For the text-containing cell, return its midpoint in (X, Y) coordinate format. 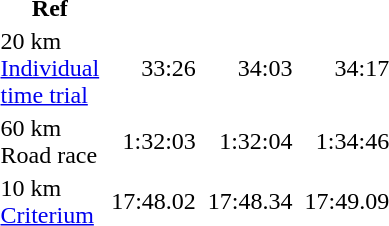
1:32:04 (250, 142)
1:32:03 (154, 142)
34:03 (250, 68)
33:26 (154, 68)
